Find where the given text appears and provide that cell's center as (x, y) coordinate. 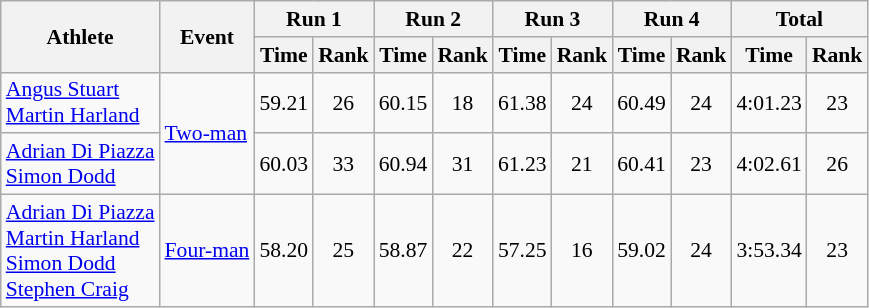
58.20 (284, 251)
60.41 (642, 164)
57.25 (522, 251)
60.49 (642, 102)
59.02 (642, 251)
60.03 (284, 164)
4:02.61 (768, 164)
Adrian Di PiazzaSimon Dodd (80, 164)
Event (208, 36)
3:53.34 (768, 251)
Adrian Di Piazza Martin Harland Simon Dodd Stephen Craig (80, 251)
Athlete (80, 36)
60.94 (404, 164)
Run 2 (434, 19)
16 (582, 251)
22 (462, 251)
25 (344, 251)
Four-man (208, 251)
Angus StuartMartin Harland (80, 102)
59.21 (284, 102)
61.23 (522, 164)
18 (462, 102)
Two-man (208, 133)
58.87 (404, 251)
61.38 (522, 102)
31 (462, 164)
33 (344, 164)
Run 4 (672, 19)
60.15 (404, 102)
Run 3 (552, 19)
Run 1 (314, 19)
Total (799, 19)
4:01.23 (768, 102)
21 (582, 164)
